For the text-containing cell, return its midpoint in [x, y] coordinate format. 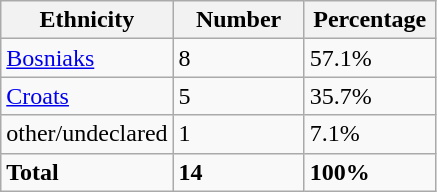
Ethnicity [87, 20]
35.7% [370, 96]
other/undeclared [87, 134]
8 [238, 58]
Percentage [370, 20]
Number [238, 20]
100% [370, 172]
5 [238, 96]
7.1% [370, 134]
Bosniaks [87, 58]
57.1% [370, 58]
Total [87, 172]
Croats [87, 96]
1 [238, 134]
14 [238, 172]
